Locate the cell with the specified text and output its [x, y] center coordinate. 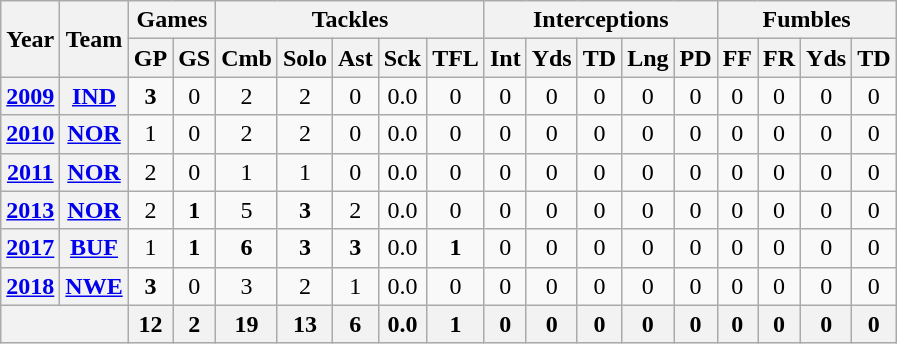
Team [94, 39]
2017 [30, 248]
NWE [94, 286]
GS [194, 58]
Fumbles [806, 20]
Solo [304, 58]
Tackles [350, 20]
FR [780, 58]
Sck [402, 58]
2018 [30, 286]
BUF [94, 248]
Games [172, 20]
13 [304, 324]
2013 [30, 210]
GP [150, 58]
Interceptions [600, 20]
Ast [356, 58]
2009 [30, 96]
Lng [648, 58]
5 [247, 210]
PD [696, 58]
IND [94, 96]
FF [737, 58]
Int [505, 58]
Cmb [247, 58]
2011 [30, 172]
12 [150, 324]
2010 [30, 134]
TFL [456, 58]
Year [30, 39]
19 [247, 324]
